Extract the (x, y) coordinate from the center of the cell holding the provided text.  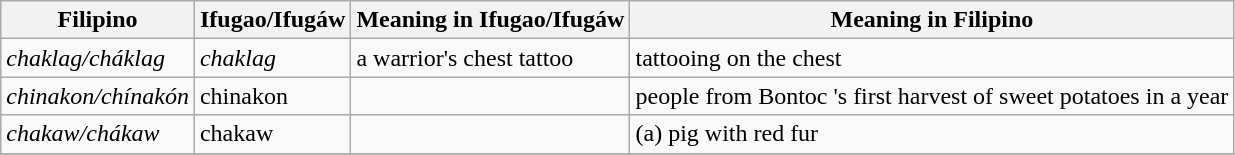
tattooing on the chest (932, 58)
chakaw (272, 134)
Meaning in Filipino (932, 20)
Meaning in Ifugao/Ifugáw (490, 20)
chakaw/chákaw (98, 134)
Ifugao/Ifugáw (272, 20)
(a) pig with red fur (932, 134)
chinakon (272, 96)
people from Bontoc 's first harvest of sweet potatoes in a year (932, 96)
a warrior's chest tattoo (490, 58)
chaklag (272, 58)
chaklag/cháklag (98, 58)
chinakon/chínakón (98, 96)
Filipino (98, 20)
